Determine the (X, Y) coordinate at the center of the cell enclosing the given text.  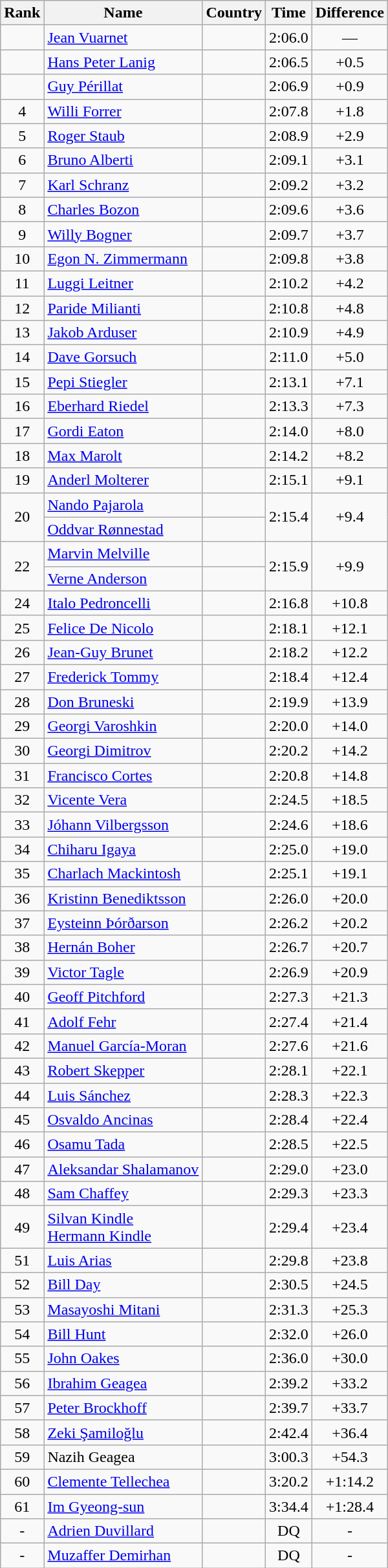
Felice De Nicolo (123, 628)
+3.1 (349, 160)
+22.3 (349, 1096)
47 (22, 1169)
14 (22, 357)
+14.2 (349, 751)
+3.8 (349, 259)
+54.3 (349, 1457)
Dave Gorsuch (123, 357)
+13.9 (349, 701)
12 (22, 308)
Paride Milianti (123, 308)
2:13.1 (289, 382)
Kristinn Benediktsson (123, 898)
27 (22, 677)
2:06.0 (289, 37)
2:20.8 (289, 776)
Bill Hunt (123, 1334)
40 (22, 997)
Willi Forrer (123, 111)
Geoff Pitchford (123, 997)
Nando Pajarola (123, 505)
61 (22, 1507)
Im Gyeong-sun (123, 1507)
36 (22, 898)
+7.1 (349, 382)
2:26.0 (289, 898)
2:30.5 (289, 1285)
2:14.2 (289, 456)
8 (22, 209)
+20.2 (349, 923)
2:18.2 (289, 652)
Aleksandar Shalamanov (123, 1169)
+14.8 (349, 776)
Clemente Tellechea (123, 1481)
60 (22, 1481)
Verne Anderson (123, 578)
2:16.8 (289, 603)
+36.4 (349, 1432)
+22.4 (349, 1120)
+9.4 (349, 517)
Luis Arias (123, 1260)
2:19.9 (289, 701)
+9.9 (349, 566)
+4.8 (349, 308)
2:28.1 (289, 1070)
+33.2 (349, 1383)
38 (22, 948)
Georgi Varoshkin (123, 726)
2:28.4 (289, 1120)
52 (22, 1285)
15 (22, 382)
55 (22, 1359)
+12.2 (349, 652)
+21.6 (349, 1046)
+23.8 (349, 1260)
Peter Brockhoff (123, 1408)
Eberhard Riedel (123, 407)
Marvin Melville (123, 554)
Pepi Stiegler (123, 382)
Francisco Cortes (123, 776)
29 (22, 726)
13 (22, 333)
2:27.6 (289, 1046)
58 (22, 1432)
2:06.5 (289, 62)
2:26.2 (289, 923)
Silvan KindleHermann Kindle (123, 1227)
2:29.0 (289, 1169)
Anderl Molterer (123, 480)
+4.2 (349, 283)
2:09.6 (289, 209)
20 (22, 517)
26 (22, 652)
2:10.9 (289, 333)
2:28.3 (289, 1096)
+2.9 (349, 136)
22 (22, 566)
+1:14.2 (349, 1481)
Gordi Eaton (123, 431)
Frederick Tommy (123, 677)
Masayoshi Mitani (123, 1309)
45 (22, 1120)
Willy Bogner (123, 234)
John Oakes (123, 1359)
33 (22, 825)
2:29.8 (289, 1260)
+4.9 (349, 333)
+24.5 (349, 1285)
4 (22, 111)
19 (22, 480)
+22.1 (349, 1070)
2:42.4 (289, 1432)
Muzaffer Demirhan (123, 1556)
Name (123, 13)
2:08.9 (289, 136)
+30.0 (349, 1359)
Charles Bozon (123, 209)
Guy Périllat (123, 87)
+9.1 (349, 480)
Luis Sánchez (123, 1096)
+21.4 (349, 1021)
+21.3 (349, 997)
30 (22, 751)
+20.9 (349, 972)
49 (22, 1227)
Country (234, 13)
Rank (22, 13)
48 (22, 1194)
Victor Tagle (123, 972)
Charlach Mackintosh (123, 874)
2:09.8 (289, 259)
2:07.8 (289, 111)
Bruno Alberti (123, 160)
Egon N. Zimmermann (123, 259)
Luggi Leitner (123, 283)
+22.5 (349, 1145)
10 (22, 259)
41 (22, 1021)
2:24.6 (289, 825)
3:34.4 (289, 1507)
37 (22, 923)
Eysteinn Þórðarson (123, 923)
+25.3 (349, 1309)
2:39.7 (289, 1408)
2:24.5 (289, 800)
Nazih Geagea (123, 1457)
57 (22, 1408)
2:25.1 (289, 874)
+1.8 (349, 111)
+3.6 (349, 209)
Jean-Guy Brunet (123, 652)
+1:28.4 (349, 1507)
Osamu Tada (123, 1145)
2:09.2 (289, 185)
2:09.1 (289, 160)
+26.0 (349, 1334)
31 (22, 776)
Time (289, 13)
Max Marolt (123, 456)
+23.0 (349, 1169)
2:15.4 (289, 517)
2:11.0 (289, 357)
54 (22, 1334)
24 (22, 603)
2:13.3 (289, 407)
3:20.2 (289, 1481)
2:26.9 (289, 972)
2:15.1 (289, 480)
Oddvar Rønnestad (123, 529)
+23.4 (349, 1227)
Vicente Vera (123, 800)
+14.0 (349, 726)
2:10.8 (289, 308)
2:06.9 (289, 87)
35 (22, 874)
39 (22, 972)
+18.5 (349, 800)
34 (22, 849)
2:14.0 (289, 431)
56 (22, 1383)
44 (22, 1096)
2:18.1 (289, 628)
+18.6 (349, 825)
+8.0 (349, 431)
2:29.3 (289, 1194)
2:26.7 (289, 948)
+0.9 (349, 87)
Italo Pedroncelli (123, 603)
2:10.2 (289, 283)
+33.7 (349, 1408)
11 (22, 283)
2:28.5 (289, 1145)
16 (22, 407)
Robert Skepper (123, 1070)
+20.0 (349, 898)
+8.2 (349, 456)
+3.2 (349, 185)
Difference (349, 13)
9 (22, 234)
2:27.3 (289, 997)
2:27.4 (289, 1021)
5 (22, 136)
+0.5 (349, 62)
2:15.9 (289, 566)
Osvaldo Ancinas (123, 1120)
32 (22, 800)
51 (22, 1260)
2:31.3 (289, 1309)
Jakob Arduser (123, 333)
2:39.2 (289, 1383)
25 (22, 628)
+10.8 (349, 603)
Jean Vuarnet (123, 37)
2:25.0 (289, 849)
+12.1 (349, 628)
Karl Schranz (123, 185)
53 (22, 1309)
Hans Peter Lanig (123, 62)
+19.0 (349, 849)
+12.4 (349, 677)
Roger Staub (123, 136)
2:20.0 (289, 726)
Zeki Şamiloğlu (123, 1432)
59 (22, 1457)
Don Bruneski (123, 701)
46 (22, 1145)
Chiharu Igaya (123, 849)
28 (22, 701)
Jóhann Vilbergsson (123, 825)
2:29.4 (289, 1227)
17 (22, 431)
43 (22, 1070)
2:36.0 (289, 1359)
Bill Day (123, 1285)
2:20.2 (289, 751)
Adrien Duvillard (123, 1531)
42 (22, 1046)
+5.0 (349, 357)
2:32.0 (289, 1334)
6 (22, 160)
Manuel García-Moran (123, 1046)
3:00.3 (289, 1457)
+7.3 (349, 407)
+23.3 (349, 1194)
7 (22, 185)
Adolf Fehr (123, 1021)
Georgi Dimitrov (123, 751)
Ibrahim Geagea (123, 1383)
Hernán Boher (123, 948)
Sam Chaffey (123, 1194)
+20.7 (349, 948)
2:09.7 (289, 234)
+3.7 (349, 234)
2:18.4 (289, 677)
18 (22, 456)
+19.1 (349, 874)
— (349, 37)
